Detect which cell encompasses the target text, then output its (X, Y) center coordinate. 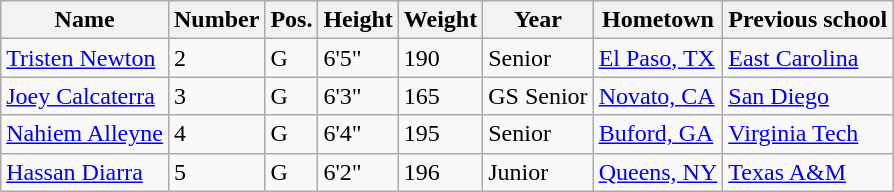
Hometown (658, 20)
196 (440, 172)
Name (85, 20)
Pos. (292, 20)
Previous school (808, 20)
6'5" (358, 58)
3 (216, 96)
2 (216, 58)
Buford, GA (658, 134)
East Carolina (808, 58)
6'3" (358, 96)
Tristen Newton (85, 58)
El Paso, TX (658, 58)
195 (440, 134)
San Diego (808, 96)
Weight (440, 20)
Texas A&M (808, 172)
5 (216, 172)
Junior (538, 172)
165 (440, 96)
GS Senior (538, 96)
190 (440, 58)
Year (538, 20)
Virginia Tech (808, 134)
4 (216, 134)
Novato, CA (658, 96)
Joey Calcaterra (85, 96)
Number (216, 20)
6'4" (358, 134)
6'2" (358, 172)
Hassan Diarra (85, 172)
Height (358, 20)
Queens, NY (658, 172)
Nahiem Alleyne (85, 134)
